Return the (x, y) coordinate for the center point of the cell that contains the specified text.  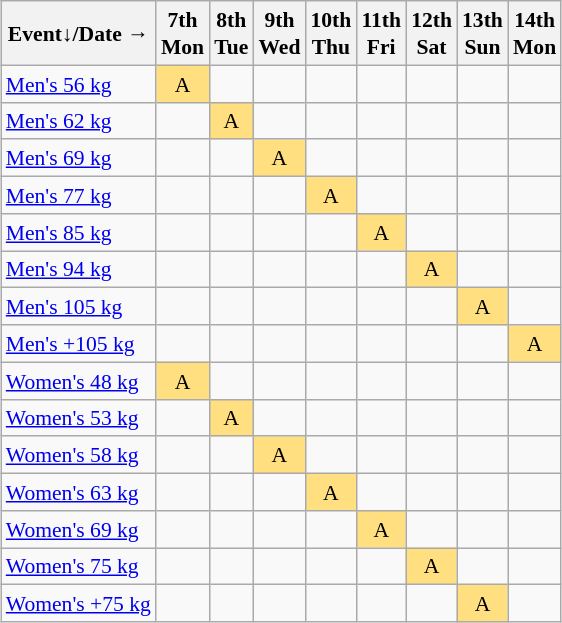
7thMon (182, 33)
Men's 85 kg (78, 232)
9thWed (279, 33)
Women's 58 kg (78, 454)
10thThu (330, 33)
Women's 48 kg (78, 380)
Men's 69 kg (78, 158)
Women's 75 kg (78, 566)
12thSat (432, 33)
Men's 77 kg (78, 194)
Men's 56 kg (78, 84)
8thTue (231, 33)
Men's +105 kg (78, 344)
13thSun (482, 33)
11thFri (381, 33)
Men's 94 kg (78, 268)
Event↓/Date → (78, 33)
Men's 105 kg (78, 306)
Women's 69 kg (78, 528)
Men's 62 kg (78, 120)
Women's +75 kg (78, 604)
Women's 53 kg (78, 418)
14thMon (534, 33)
Women's 63 kg (78, 492)
